Determine the [X, Y] coordinate at the center of the cell enclosing the given text.  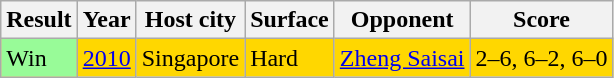
Hard [290, 58]
Zheng Saisai [402, 58]
Singapore [190, 58]
Year [106, 20]
2010 [106, 58]
2–6, 6–2, 6–0 [542, 58]
Opponent [402, 20]
Result [39, 20]
Host city [190, 20]
Surface [290, 20]
Win [39, 58]
Score [542, 20]
